From the cell containing the given text, extract its center point as (X, Y) coordinate. 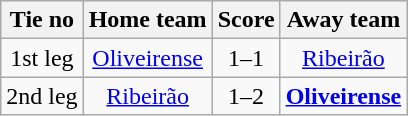
Away team (344, 20)
Score (246, 20)
Tie no (42, 20)
2nd leg (42, 96)
1–2 (246, 96)
Home team (148, 20)
1–1 (246, 58)
1st leg (42, 58)
